Output the (x, y) coordinate of the center of the cell containing the given text.  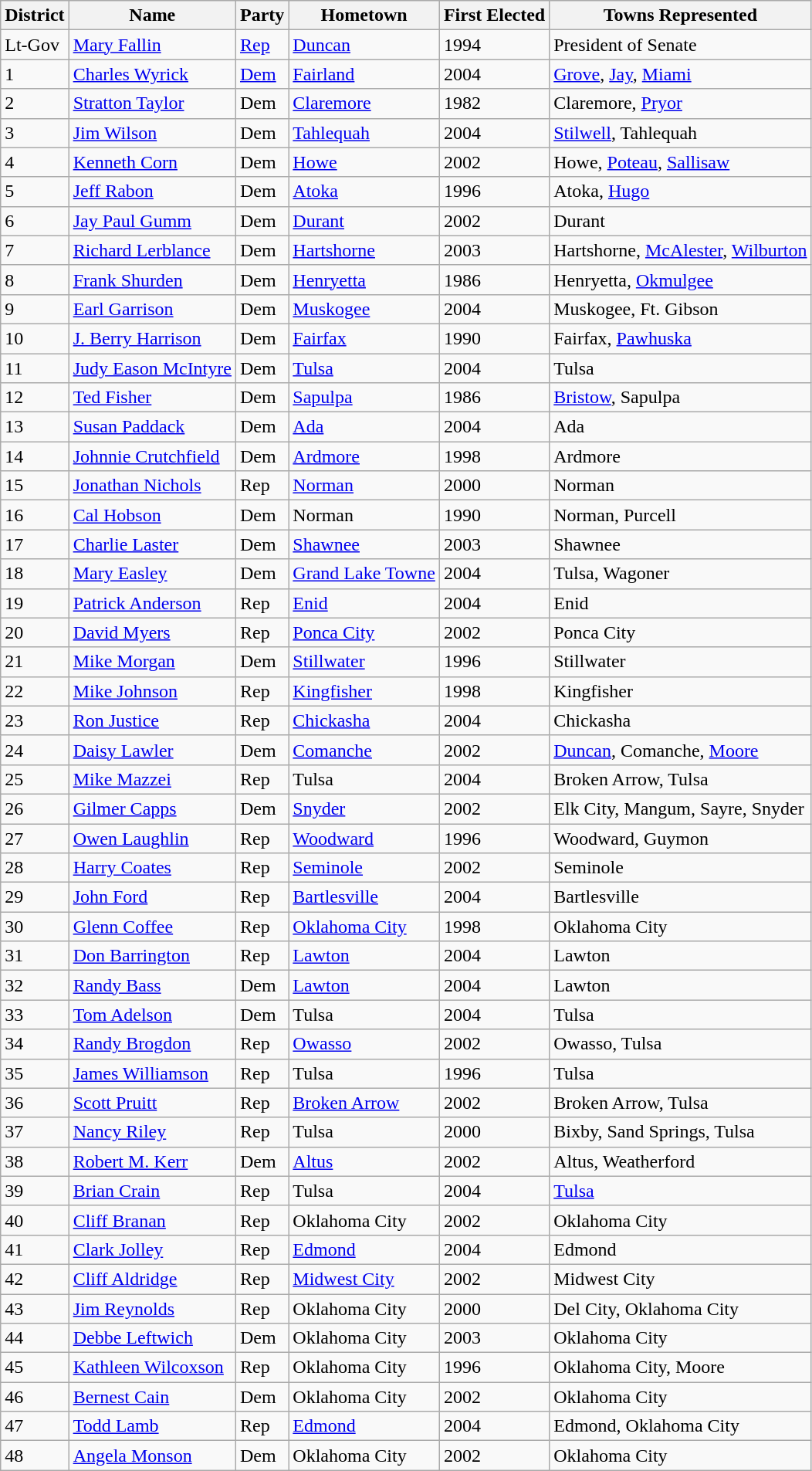
Charles Wyrick (152, 74)
27 (35, 838)
Bernest Cain (152, 1397)
David Myers (152, 632)
Ron Justice (152, 720)
Don Barrington (152, 956)
29 (35, 897)
Randy Bass (152, 985)
Glenn Coffee (152, 927)
First Elected (494, 15)
34 (35, 1044)
1 (35, 74)
Mike Morgan (152, 662)
15 (35, 486)
Ted Fisher (152, 398)
Duncan, Comanche, Moore (681, 750)
11 (35, 368)
Sapulpa (364, 398)
Brian Crain (152, 1191)
Cliff Aldridge (152, 1279)
30 (35, 927)
Lt-Gov (35, 45)
Cal Hobson (152, 515)
Susan Paddack (152, 427)
7 (35, 250)
19 (35, 603)
Atoka, Hugo (681, 192)
47 (35, 1426)
Fairfax, Pawhuska (681, 338)
41 (35, 1249)
Muskogee (364, 309)
Woodward, Guymon (681, 838)
Claremore (364, 103)
Earl Garrison (152, 309)
Broken Arrow (364, 1103)
Judy Eason McIntyre (152, 368)
Oklahoma City, Moore (681, 1368)
46 (35, 1397)
Jim Wilson (152, 133)
10 (35, 338)
Mike Mazzei (152, 779)
Elk City, Mangum, Sayre, Snyder (681, 808)
Kenneth Corn (152, 162)
Claremore, Pryor (681, 103)
8 (35, 280)
24 (35, 750)
Jonathan Nichols (152, 486)
Jay Paul Gumm (152, 221)
Debbe Leftwich (152, 1338)
Atoka (364, 192)
37 (35, 1132)
Randy Brogdon (152, 1044)
Fairfax (364, 338)
45 (35, 1368)
4 (35, 162)
40 (35, 1220)
Tulsa, Wagoner (681, 574)
Henryetta, Okmulgee (681, 280)
13 (35, 427)
Hartshorne, McAlester, Wilburton (681, 250)
Muskogee, Ft. Gibson (681, 309)
Fairland (364, 74)
12 (35, 398)
Duncan (364, 45)
Frank Shurden (152, 280)
Woodward (364, 838)
18 (35, 574)
Harry Coates (152, 868)
Clark Jolley (152, 1249)
Kathleen Wilcoxson (152, 1368)
Mary Fallin (152, 45)
Nancy Riley (152, 1132)
14 (35, 456)
9 (35, 309)
Party (262, 15)
Jeff Rabon (152, 192)
Edmond, Oklahoma City (681, 1426)
48 (35, 1456)
District (35, 15)
38 (35, 1161)
Daisy Lawler (152, 750)
J. Berry Harrison (152, 338)
Comanche (364, 750)
Patrick Anderson (152, 603)
1994 (494, 45)
Bristow, Sapulpa (681, 398)
Bixby, Sand Springs, Tulsa (681, 1132)
Howe (364, 162)
Grove, Jay, Miami (681, 74)
Altus, Weatherford (681, 1161)
28 (35, 868)
Owasso, Tulsa (681, 1044)
23 (35, 720)
6 (35, 221)
36 (35, 1103)
2 (35, 103)
Mary Easley (152, 574)
44 (35, 1338)
Owasso (364, 1044)
Stilwell, Tahlequah (681, 133)
Grand Lake Towne (364, 574)
Mike Johnson (152, 691)
Name (152, 15)
39 (35, 1191)
Norman, Purcell (681, 515)
Johnnie Crutchfield (152, 456)
Gilmer Capps (152, 808)
Towns Represented (681, 15)
Stratton Taylor (152, 103)
35 (35, 1073)
26 (35, 808)
5 (35, 192)
Cliff Branan (152, 1220)
Henryetta (364, 280)
42 (35, 1279)
Angela Monson (152, 1456)
16 (35, 515)
31 (35, 956)
Hartshorne (364, 250)
Tom Adelson (152, 1015)
32 (35, 985)
20 (35, 632)
22 (35, 691)
21 (35, 662)
Tahlequah (364, 133)
John Ford (152, 897)
Hometown (364, 15)
Altus (364, 1161)
Todd Lamb (152, 1426)
43 (35, 1309)
25 (35, 779)
Owen Laughlin (152, 838)
Charlie Laster (152, 544)
President of Senate (681, 45)
James Williamson (152, 1073)
1982 (494, 103)
Del City, Oklahoma City (681, 1309)
33 (35, 1015)
Howe, Poteau, Sallisaw (681, 162)
Jim Reynolds (152, 1309)
Robert M. Kerr (152, 1161)
3 (35, 133)
Snyder (364, 808)
Scott Pruitt (152, 1103)
17 (35, 544)
Richard Lerblance (152, 250)
